For the text-containing cell, return its midpoint in [x, y] coordinate format. 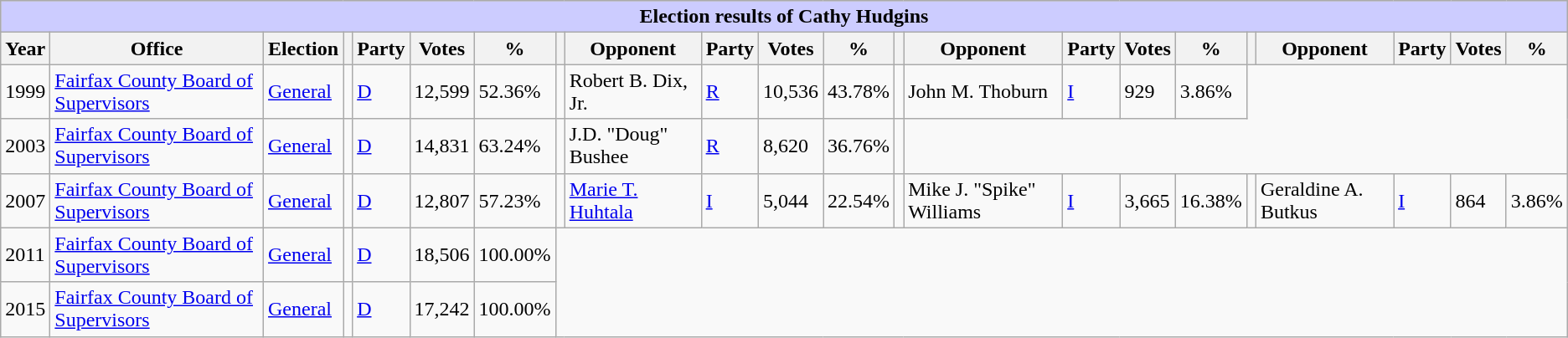
864 [1478, 201]
Election [303, 49]
2003 [25, 146]
J.D. "Doug" Bushee [633, 146]
8,620 [791, 146]
Year [25, 49]
2011 [25, 254]
12,599 [442, 92]
2015 [25, 310]
3,665 [1148, 201]
17,242 [442, 310]
12,807 [442, 201]
22.54% [859, 201]
18,506 [442, 254]
929 [1148, 92]
Election results of Cathy Hudgins [784, 17]
10,536 [791, 92]
16.38% [1211, 201]
63.24% [514, 146]
43.78% [859, 92]
57.23% [514, 201]
Office [157, 49]
2007 [25, 201]
52.36% [514, 92]
36.76% [859, 146]
Robert B. Dix, Jr. [633, 92]
5,044 [791, 201]
John M. Thoburn [983, 92]
Geraldine A. Butkus [1324, 201]
1999 [25, 92]
Mike J. "Spike" Williams [983, 201]
Marie T. Huhtala [633, 201]
14,831 [442, 146]
